Identify which cell holds the provided text, then report its [x, y] central coordinate. 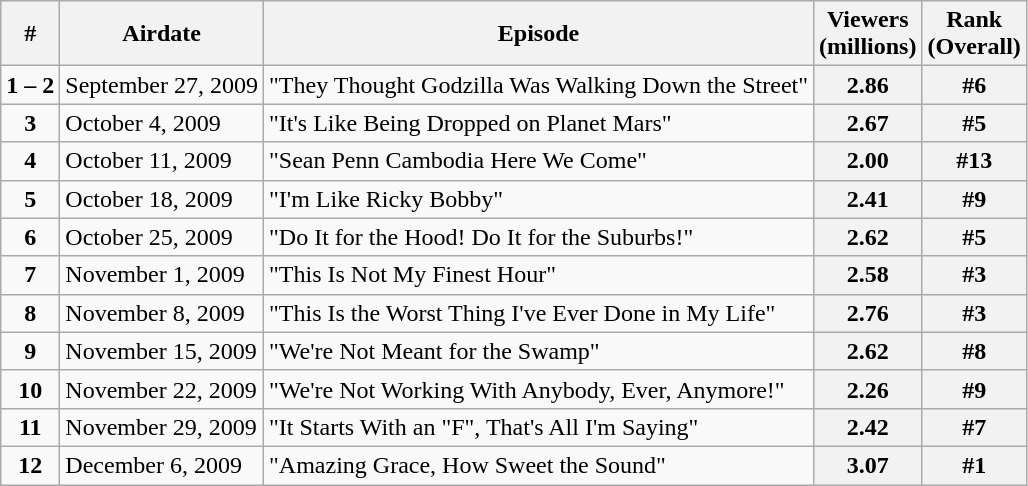
# [30, 34]
"This Is the Worst Thing I've Ever Done in My Life" [539, 313]
November 22, 2009 [162, 389]
"They Thought Godzilla Was Walking Down the Street" [539, 85]
2.42 [868, 427]
"Sean Penn Cambodia Here We Come" [539, 161]
#8 [974, 351]
October 25, 2009 [162, 237]
2.86 [868, 85]
1 – 2 [30, 85]
2.41 [868, 199]
9 [30, 351]
2.76 [868, 313]
Episode [539, 34]
October 11, 2009 [162, 161]
2.00 [868, 161]
3 [30, 123]
November 29, 2009 [162, 427]
#6 [974, 85]
2.26 [868, 389]
2.67 [868, 123]
December 6, 2009 [162, 465]
Rank(Overall) [974, 34]
October 4, 2009 [162, 123]
"It Starts With an "F", That's All I'm Saying" [539, 427]
11 [30, 427]
"Amazing Grace, How Sweet the Sound" [539, 465]
Viewers(millions) [868, 34]
"We're Not Working With Anybody, Ever, Anymore!" [539, 389]
4 [30, 161]
5 [30, 199]
#13 [974, 161]
8 [30, 313]
November 15, 2009 [162, 351]
November 1, 2009 [162, 275]
"It's Like Being Dropped on Planet Mars" [539, 123]
7 [30, 275]
2.58 [868, 275]
6 [30, 237]
10 [30, 389]
"I'm Like Ricky Bobby" [539, 199]
3.07 [868, 465]
Airdate [162, 34]
#1 [974, 465]
"This Is Not My Finest Hour" [539, 275]
October 18, 2009 [162, 199]
"Do It for the Hood! Do It for the Suburbs!" [539, 237]
"We're Not Meant for the Swamp" [539, 351]
September 27, 2009 [162, 85]
#7 [974, 427]
12 [30, 465]
November 8, 2009 [162, 313]
